Extract the [x, y] coordinate from the center of the cell holding the provided text.  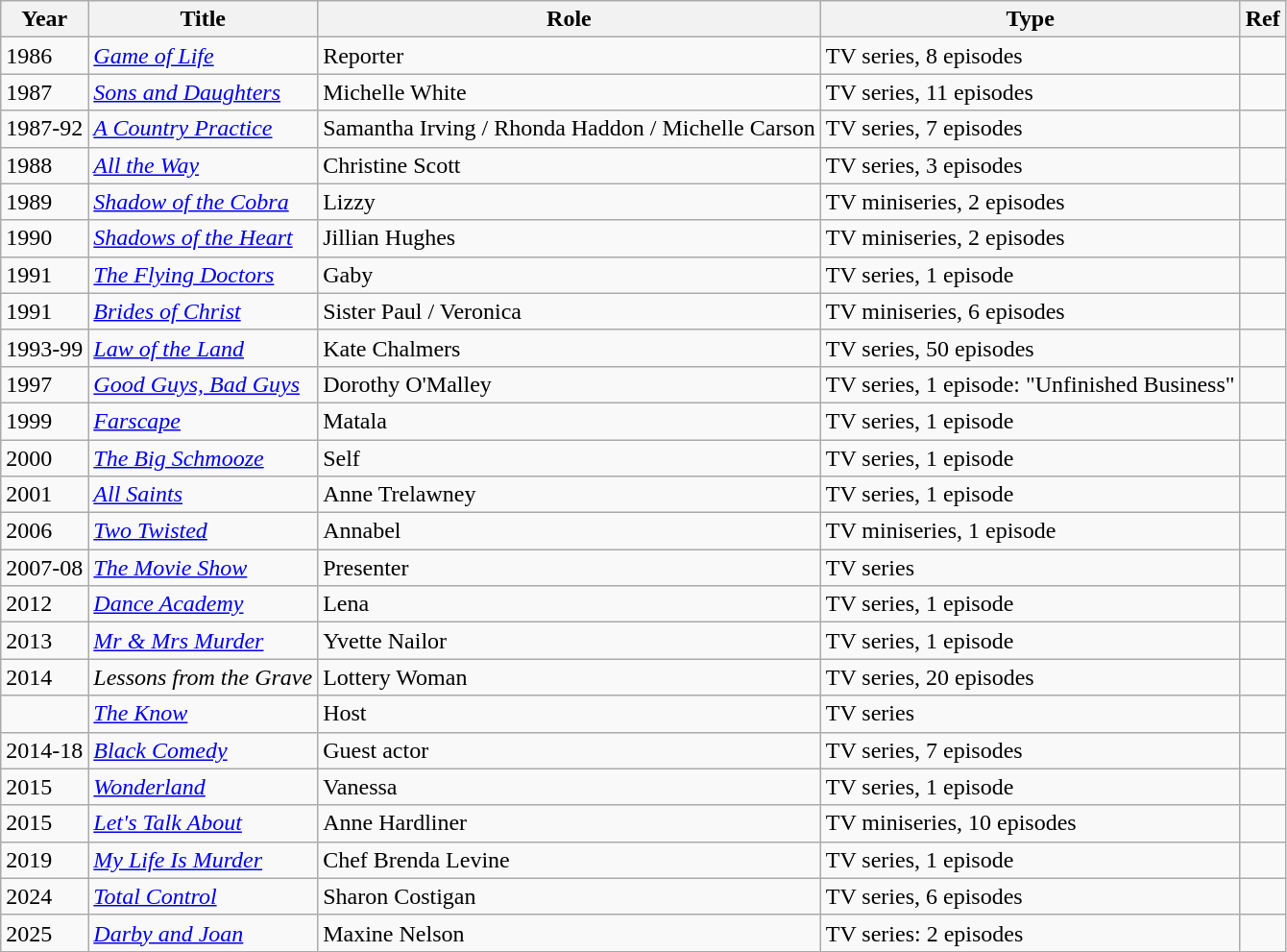
2000 [44, 458]
All Saints [204, 495]
TV series, 8 episodes [1030, 56]
1999 [44, 421]
Yvette Nailor [570, 641]
Maxine Nelson [570, 933]
Gaby [570, 275]
Lessons from the Grave [204, 677]
Anne Trelawney [570, 495]
TV series, 11 episodes [1030, 92]
Jillian Hughes [570, 238]
2001 [44, 495]
Self [570, 458]
2019 [44, 860]
The Movie Show [204, 568]
1997 [44, 384]
1987-92 [44, 129]
TV miniseries, 6 episodes [1030, 311]
TV series, 3 episodes [1030, 165]
1990 [44, 238]
TV miniseries, 1 episode [1030, 531]
TV series, 20 episodes [1030, 677]
TV miniseries, 10 episodes [1030, 823]
Type [1030, 19]
A Country Practice [204, 129]
Lottery Woman [570, 677]
Reporter [570, 56]
TV series: 2 episodes [1030, 933]
Total Control [204, 896]
Samantha Irving / Rhonda Haddon / Michelle Carson [570, 129]
Farscape [204, 421]
Shadows of the Heart [204, 238]
Mr & Mrs Murder [204, 641]
Sons and Daughters [204, 92]
Lena [570, 604]
2013 [44, 641]
Host [570, 714]
2012 [44, 604]
Shadow of the Cobra [204, 202]
1993-99 [44, 348]
1988 [44, 165]
2007-08 [44, 568]
Wonderland [204, 787]
Darby and Joan [204, 933]
Game of Life [204, 56]
Guest actor [570, 750]
Chef Brenda Levine [570, 860]
2006 [44, 531]
2025 [44, 933]
Dance Academy [204, 604]
1987 [44, 92]
Black Comedy [204, 750]
1986 [44, 56]
All the Way [204, 165]
The Big Schmooze [204, 458]
Title [204, 19]
Law of the Land [204, 348]
Lizzy [570, 202]
Anne Hardliner [570, 823]
Year [44, 19]
Ref [1262, 19]
Sister Paul / Veronica [570, 311]
Sharon Costigan [570, 896]
Brides of Christ [204, 311]
2024 [44, 896]
My Life Is Murder [204, 860]
Matala [570, 421]
2014 [44, 677]
1989 [44, 202]
Presenter [570, 568]
Vanessa [570, 787]
Two Twisted [204, 531]
The Flying Doctors [204, 275]
TV series, 6 episodes [1030, 896]
Let's Talk About [204, 823]
TV series, 1 episode: "Unfinished Business" [1030, 384]
Good Guys, Bad Guys [204, 384]
Christine Scott [570, 165]
2014-18 [44, 750]
Role [570, 19]
Annabel [570, 531]
Kate Chalmers [570, 348]
Dorothy O'Malley [570, 384]
TV series, 50 episodes [1030, 348]
The Know [204, 714]
Michelle White [570, 92]
